Locate the cell with the specified text and output its (x, y) center coordinate. 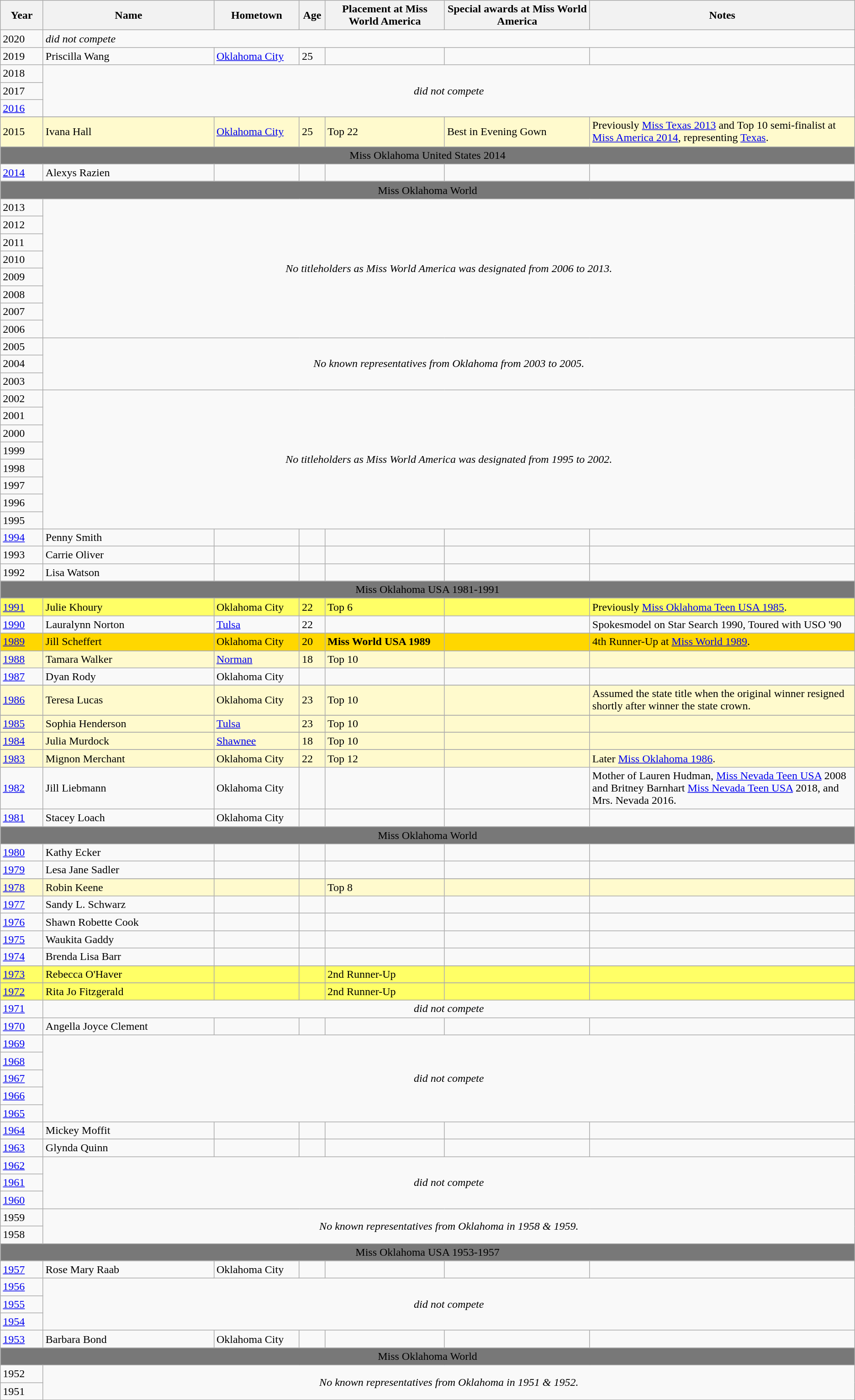
1992 (22, 572)
Miss Oklahoma United States 2014 (427, 155)
1969 (22, 1043)
2017 (22, 91)
1988 (22, 659)
Previously Miss Texas 2013 and Top 10 semi-finalist at Miss America 2014, representing Texas. (722, 131)
No known representatives from Oklahoma from 2003 to 2005. (449, 364)
Robin Keene (128, 887)
Year (22, 16)
Later Miss Oklahoma 1986. (722, 758)
1987 (22, 676)
1993 (22, 555)
Hometown (257, 16)
Rose Mary Raab (128, 1269)
1966 (22, 1096)
1952 (22, 1374)
Age (312, 16)
1962 (22, 1165)
2011 (22, 242)
2018 (22, 73)
2009 (22, 277)
Mickey Moffit (128, 1131)
1954 (22, 1321)
Carrie Oliver (128, 555)
Previously Miss Oklahoma Teen USA 1985. (722, 607)
Waukita Gaddy (128, 939)
1998 (22, 468)
2008 (22, 294)
2019 (22, 56)
2000 (22, 433)
2006 (22, 329)
2020 (22, 39)
1991 (22, 607)
1976 (22, 922)
1965 (22, 1113)
Norman (257, 659)
Lisa Watson (128, 572)
Kathy Ecker (128, 853)
Miss Oklahoma USA 1981-1991 (427, 590)
Rita Jo Fitzgerald (128, 991)
Shawn Robette Cook (128, 922)
Tamara Walker (128, 659)
Dyan Rody (128, 676)
2007 (22, 312)
1980 (22, 853)
1953 (22, 1339)
No known representatives from Oklahoma in 1951 & 1952. (449, 1382)
2012 (22, 225)
1996 (22, 503)
Brenda Lisa Barr (128, 957)
1994 (22, 538)
No titleholders as Miss World America was designated from 2006 to 2013. (449, 268)
2015 (22, 131)
1973 (22, 974)
1968 (22, 1061)
1984 (22, 741)
Angella Joyce Clement (128, 1026)
2003 (22, 381)
Lauralynn Norton (128, 624)
20 (312, 642)
Teresa Lucas (128, 700)
Assumed the state title when the original winner resigned shortly after winner the state crown. (722, 700)
2005 (22, 346)
Sophia Henderson (128, 724)
1971 (22, 1009)
2004 (22, 364)
2010 (22, 260)
1956 (22, 1287)
4th Runner-Up at Miss World 1989. (722, 642)
1997 (22, 485)
1989 (22, 642)
1959 (22, 1217)
1955 (22, 1304)
Stacey Loach (128, 818)
Top 12 (385, 758)
Name (128, 16)
Julie Khoury (128, 607)
1982 (22, 788)
1979 (22, 870)
Penny Smith (128, 538)
Top 6 (385, 607)
1974 (22, 957)
No known representatives from Oklahoma in 1958 & 1959. (449, 1226)
Jill Scheffert (128, 642)
Mother of Lauren Hudman, Miss Nevada Teen USA 2008 and Britney Barnhart Miss Nevada Teen USA 2018, and Mrs. Nevada 2016. (722, 788)
Miss World USA 1989 (385, 642)
No titleholders as Miss World America was designated from 1995 to 2002. (449, 459)
1978 (22, 887)
1957 (22, 1269)
2014 (22, 173)
Priscilla Wang (128, 56)
Jill Liebmann (128, 788)
Placement at Miss World America (385, 16)
Glynda Quinn (128, 1148)
2002 (22, 399)
1963 (22, 1148)
1967 (22, 1078)
1972 (22, 991)
Ivana Hall (128, 131)
Barbara Bond (128, 1339)
Sandy L. Schwarz (128, 905)
1961 (22, 1183)
Top 22 (385, 131)
1951 (22, 1391)
Rebecca O'Haver (128, 974)
Julia Murdock (128, 741)
1977 (22, 905)
Top 8 (385, 887)
Miss Oklahoma USA 1953-1957 (427, 1252)
1970 (22, 1026)
1990 (22, 624)
1995 (22, 520)
Special awards at Miss World America (517, 16)
Alexys Razien (128, 173)
1986 (22, 700)
2016 (22, 108)
1983 (22, 758)
1958 (22, 1235)
Spokesmodel on Star Search 1990, Toured with USO '90 (722, 624)
Lesa Jane Sadler (128, 870)
2001 (22, 416)
1975 (22, 939)
Shawnee (257, 741)
1981 (22, 818)
Mignon Merchant (128, 758)
1999 (22, 451)
Best in Evening Gown (517, 131)
1960 (22, 1200)
2013 (22, 207)
1985 (22, 724)
1964 (22, 1131)
Notes (722, 16)
